Identify which cell holds the provided text, then report its (x, y) central coordinate. 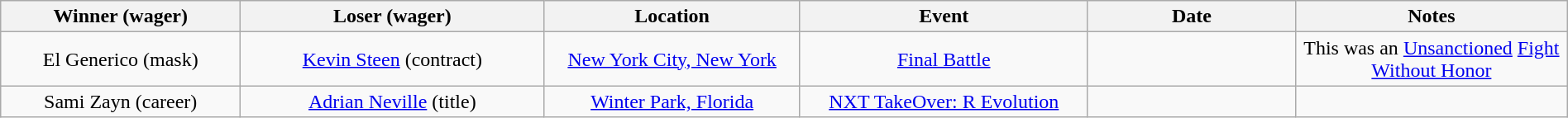
This was an Unsanctioned Fight Without Honor (1432, 59)
Adrian Neville (title) (392, 101)
Notes (1432, 17)
Event (944, 17)
Location (672, 17)
NXT TakeOver: R Evolution (944, 101)
Winner (wager) (121, 17)
Date (1191, 17)
El Generico (mask) (121, 59)
Loser (wager) (392, 17)
New York City, New York (672, 59)
Winter Park, Florida (672, 101)
Final Battle (944, 59)
Kevin Steen (contract) (392, 59)
Sami Zayn (career) (121, 101)
